Return the [x, y] coordinate for the center point of the cell that contains the specified text.  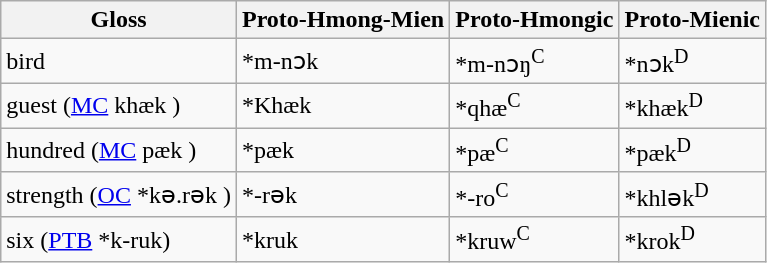
guest (MC khæk ) [119, 106]
*-roC [534, 194]
strength (OC *kə.rək ) [119, 194]
*pækD [692, 150]
*m-nɔk [342, 62]
Proto-Mienic [692, 20]
*kruk [342, 240]
six (PTB *k-ruk) [119, 240]
bird [119, 62]
hundred (MC pæk ) [119, 150]
*-rək [342, 194]
*khækD [692, 106]
Proto-Hmongic [534, 20]
*kruwC [534, 240]
*khləkD [692, 194]
*pæk [342, 150]
Gloss [119, 20]
*qhæC [534, 106]
*pæC [534, 150]
*krokD [692, 240]
Proto-Hmong-Mien [342, 20]
*m-nɔŋC [534, 62]
*nɔkD [692, 62]
*Khæk [342, 106]
